Output the [x, y] coordinate of the center of the cell containing the given text.  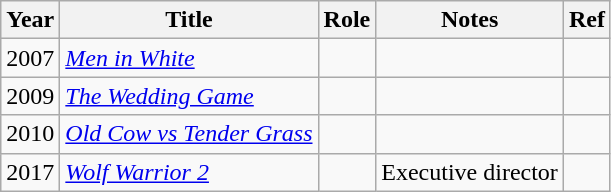
2017 [30, 172]
Title [189, 20]
The Wedding Game [189, 96]
Year [30, 20]
Men in White [189, 58]
Ref [586, 20]
Role [347, 20]
Wolf Warrior 2 [189, 172]
2009 [30, 96]
2010 [30, 134]
Executive director [470, 172]
Old Cow vs Tender Grass [189, 134]
Notes [470, 20]
2007 [30, 58]
